For the text-containing cell, return its midpoint in [X, Y] coordinate format. 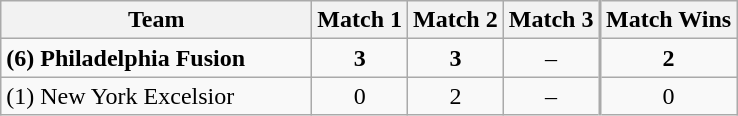
(1) New York Excelsior [156, 96]
Match 1 [360, 20]
Match 3 [551, 20]
(6) Philadelphia Fusion [156, 58]
Team [156, 20]
Match 2 [456, 20]
Match Wins [668, 20]
